Capture the cell that displays the provided text and extract its (x, y) central coordinate. 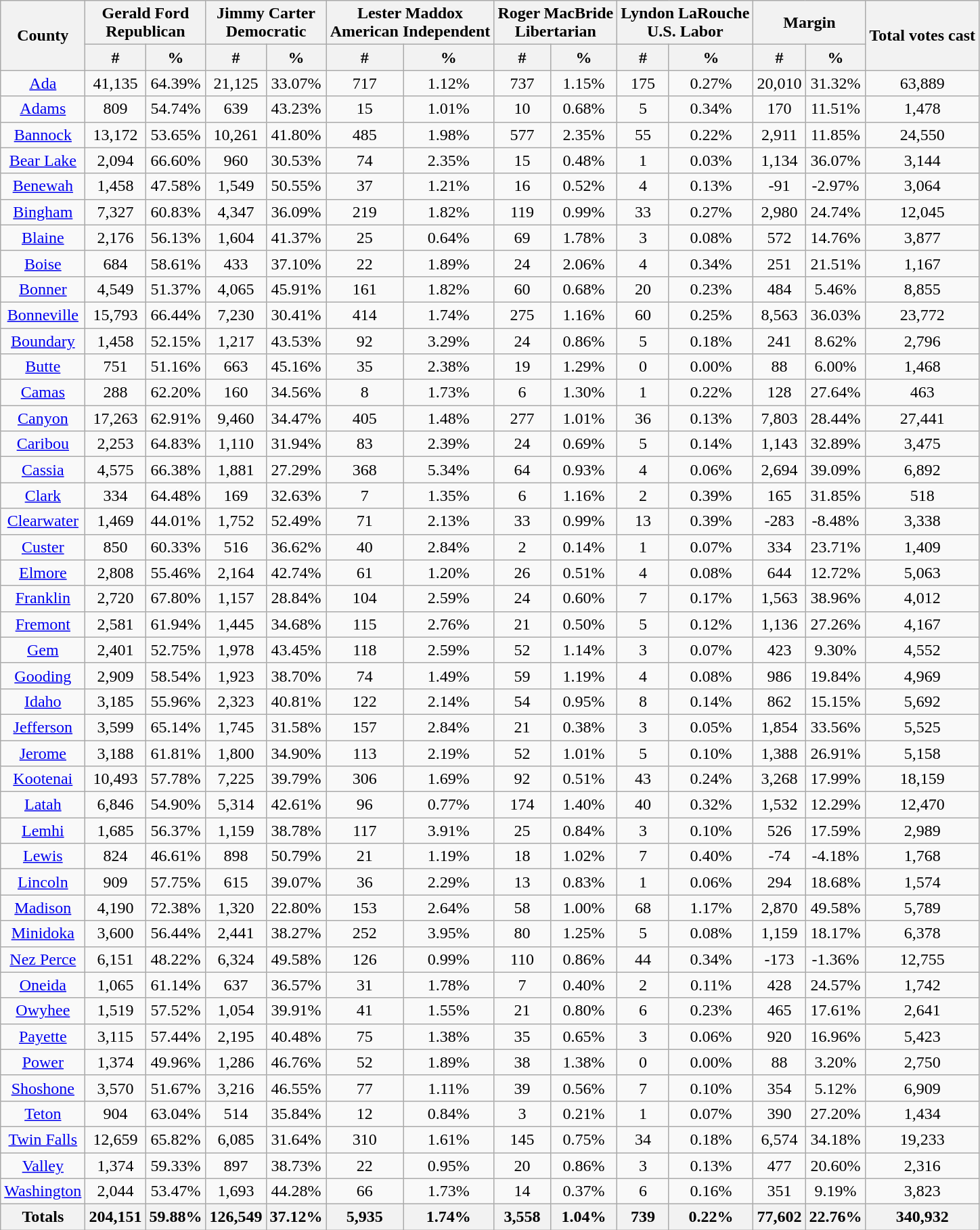
60.33% (176, 547)
1,143 (780, 444)
0.37% (583, 1191)
1.35% (449, 496)
61.81% (176, 753)
Valley (43, 1165)
64.83% (176, 444)
39 (522, 1088)
41.37% (296, 238)
24.57% (835, 985)
34 (643, 1139)
56.13% (176, 238)
37 (364, 186)
31.58% (296, 727)
30.41% (296, 315)
Camas (43, 393)
1,768 (922, 856)
1,519 (115, 1011)
1,742 (922, 985)
11.85% (835, 135)
57.44% (176, 1036)
52.75% (176, 650)
52.15% (176, 341)
644 (780, 573)
2.06% (583, 263)
19.84% (835, 676)
27.20% (835, 1114)
8.62% (835, 341)
Teton (43, 1114)
5.46% (835, 289)
-91 (780, 186)
898 (236, 856)
40.48% (296, 1036)
Boise (43, 263)
83 (364, 444)
Kootenai (43, 779)
1.20% (449, 573)
Nez Perce (43, 959)
52.49% (296, 521)
55.96% (176, 701)
0.21% (583, 1114)
27.29% (296, 470)
34.90% (296, 753)
Lester MaddoxAmerican Independent (410, 23)
Caribou (43, 444)
42.61% (296, 805)
2.64% (449, 908)
61.94% (176, 624)
577 (522, 135)
122 (364, 701)
8,855 (922, 289)
526 (780, 831)
43 (643, 779)
28.84% (296, 598)
3,144 (922, 160)
53.47% (176, 1191)
54.90% (176, 805)
2,911 (780, 135)
Twin Falls (43, 1139)
739 (643, 1217)
9.30% (835, 650)
44.01% (176, 521)
26.91% (835, 753)
174 (522, 805)
1,469 (115, 521)
15,793 (115, 315)
6,085 (236, 1139)
1.12% (449, 83)
1,978 (236, 650)
26 (522, 573)
Clearwater (43, 521)
433 (236, 263)
33.07% (296, 83)
1.00% (583, 908)
5,314 (236, 805)
5,063 (922, 573)
6.00% (835, 367)
5,789 (922, 908)
71 (364, 521)
22.76% (835, 1217)
23.71% (835, 547)
4,552 (922, 650)
15.15% (835, 701)
1.02% (583, 856)
Owyhee (43, 1011)
66.44% (176, 315)
1.55% (449, 1011)
241 (780, 341)
2.39% (449, 444)
47.58% (176, 186)
3,268 (780, 779)
2,720 (115, 598)
63.04% (176, 1114)
64.39% (176, 83)
14.76% (835, 238)
288 (115, 393)
219 (364, 212)
39.09% (835, 470)
42.74% (296, 573)
1,574 (922, 882)
0.77% (449, 805)
484 (780, 289)
Lewis (43, 856)
-4.18% (835, 856)
Ada (43, 83)
428 (780, 985)
3,600 (115, 934)
275 (522, 315)
572 (780, 238)
0.65% (583, 1036)
38.70% (296, 676)
160 (236, 393)
1,800 (236, 753)
41,135 (115, 83)
46.61% (176, 856)
48.22% (176, 959)
1,752 (236, 521)
518 (922, 496)
1,445 (236, 624)
60.83% (176, 212)
-1.36% (835, 959)
0.80% (583, 1011)
165 (780, 496)
12,045 (922, 212)
7,225 (236, 779)
50.79% (296, 856)
10,493 (115, 779)
36.09% (296, 212)
3.91% (449, 831)
Elmore (43, 573)
0.83% (583, 882)
5.12% (835, 1088)
4,012 (922, 598)
477 (780, 1165)
Custer (43, 547)
310 (364, 1139)
2,401 (115, 650)
5.34% (449, 470)
3,877 (922, 238)
-173 (780, 959)
Power (43, 1062)
1.17% (711, 908)
57.78% (176, 779)
34.56% (296, 393)
3,064 (922, 186)
58.54% (176, 676)
1,388 (780, 753)
75 (364, 1036)
1,923 (236, 676)
37.10% (296, 263)
38.78% (296, 831)
Adams (43, 109)
7,803 (780, 418)
41.80% (296, 135)
1,409 (922, 547)
1.30% (583, 393)
32.89% (835, 444)
2,176 (115, 238)
50.55% (296, 186)
10 (522, 109)
1.21% (449, 186)
7,327 (115, 212)
6,909 (922, 1088)
0.69% (583, 444)
36.62% (296, 547)
0.03% (711, 160)
920 (780, 1036)
96 (364, 805)
County (43, 35)
69 (522, 238)
0.25% (711, 315)
0.60% (583, 598)
19,233 (922, 1139)
145 (522, 1139)
514 (236, 1114)
38.96% (835, 598)
33.56% (835, 727)
1.61% (449, 1139)
31.85% (835, 496)
465 (780, 1011)
2.29% (449, 882)
58 (522, 908)
34.68% (296, 624)
Margin (809, 23)
1,054 (236, 1011)
22.80% (296, 908)
463 (922, 393)
12 (364, 1114)
5,158 (922, 753)
118 (364, 650)
59.88% (176, 1217)
169 (236, 496)
55 (643, 135)
45.16% (296, 367)
1,065 (115, 985)
368 (364, 470)
751 (115, 367)
157 (364, 727)
Franklin (43, 598)
423 (780, 650)
65.82% (176, 1139)
66.38% (176, 470)
Oneida (43, 985)
21,125 (236, 83)
2,870 (780, 908)
39.07% (296, 882)
1,468 (922, 367)
294 (780, 882)
Butte (43, 367)
40.81% (296, 701)
64.48% (176, 496)
3,188 (115, 753)
66 (364, 1191)
17.99% (835, 779)
2,044 (115, 1191)
0.38% (583, 727)
44.28% (296, 1191)
61 (364, 573)
30.53% (296, 160)
1.48% (449, 418)
77,602 (780, 1217)
7,230 (236, 315)
-2.97% (835, 186)
119 (522, 212)
36.57% (296, 985)
5,423 (922, 1036)
1,320 (236, 908)
204,151 (115, 1217)
44 (643, 959)
1.04% (583, 1217)
31.94% (296, 444)
637 (236, 985)
960 (236, 160)
55.46% (176, 573)
1,167 (922, 263)
31.32% (835, 83)
1.11% (449, 1088)
12,755 (922, 959)
59 (522, 676)
2,094 (115, 160)
37.12% (296, 1217)
Bonneville (43, 315)
809 (115, 109)
5,692 (922, 701)
27,441 (922, 418)
2,796 (922, 341)
1.49% (449, 676)
Blaine (43, 238)
49.96% (176, 1062)
57.75% (176, 882)
57.52% (176, 1011)
3,216 (236, 1088)
12,659 (115, 1139)
0.75% (583, 1139)
3,115 (115, 1036)
63,889 (922, 83)
717 (364, 83)
Roger MacBrideLibertarian (556, 23)
485 (364, 135)
390 (780, 1114)
58.61% (176, 263)
2,195 (236, 1036)
1.98% (449, 135)
2,323 (236, 701)
986 (780, 676)
0.05% (711, 727)
1,286 (236, 1062)
1,745 (236, 727)
80 (522, 934)
0.24% (711, 779)
0.12% (711, 624)
53.65% (176, 135)
1.69% (449, 779)
354 (780, 1088)
21.51% (835, 263)
1.14% (583, 650)
46.55% (296, 1088)
2,441 (236, 934)
1,110 (236, 444)
1,563 (780, 598)
2,980 (780, 212)
2.14% (449, 701)
18,159 (922, 779)
18 (522, 856)
61.14% (176, 985)
6,574 (780, 1139)
862 (780, 701)
2,694 (780, 470)
Clark (43, 496)
170 (780, 109)
39.79% (296, 779)
1.15% (583, 83)
2,253 (115, 444)
2,750 (922, 1062)
0.32% (711, 805)
20.60% (835, 1165)
2.13% (449, 521)
4,575 (115, 470)
2,989 (922, 831)
4,969 (922, 676)
43.45% (296, 650)
Lemhi (43, 831)
10,261 (236, 135)
24,550 (922, 135)
31 (364, 985)
Totals (43, 1217)
34.47% (296, 418)
Gooding (43, 676)
18.17% (835, 934)
1,881 (236, 470)
Gem (43, 650)
2.38% (449, 367)
2,909 (115, 676)
Lincoln (43, 882)
0.93% (583, 470)
110 (522, 959)
62.20% (176, 393)
1,434 (922, 1114)
Jefferson (43, 727)
-74 (780, 856)
34.18% (835, 1139)
12,470 (922, 805)
0.52% (583, 186)
3.20% (835, 1062)
9.19% (835, 1191)
639 (236, 109)
45.91% (296, 289)
18.68% (835, 882)
251 (780, 263)
351 (780, 1191)
32.63% (296, 496)
11.51% (835, 109)
153 (364, 908)
1,604 (236, 238)
Madison (43, 908)
Jerome (43, 753)
6,846 (115, 805)
17.59% (835, 831)
Bingham (43, 212)
3,558 (522, 1217)
3,338 (922, 521)
1,134 (780, 160)
663 (236, 367)
24.74% (835, 212)
16 (522, 186)
615 (236, 882)
850 (115, 547)
4,167 (922, 624)
35.84% (296, 1114)
14 (522, 1191)
3,823 (922, 1191)
51.16% (176, 367)
13,172 (115, 135)
113 (364, 753)
126 (364, 959)
43.23% (296, 109)
62.91% (176, 418)
51.67% (176, 1088)
41 (364, 1011)
3,475 (922, 444)
8,563 (780, 315)
161 (364, 289)
67.80% (176, 598)
824 (115, 856)
Lyndon LaRoucheU.S. Labor (685, 23)
4,347 (236, 212)
19 (522, 367)
909 (115, 882)
6,151 (115, 959)
66.60% (176, 160)
Bannock (43, 135)
684 (115, 263)
54.74% (176, 109)
39.91% (296, 1011)
64 (522, 470)
4,549 (115, 289)
277 (522, 418)
0.11% (711, 985)
43.53% (296, 341)
17,263 (115, 418)
12.29% (835, 805)
65.14% (176, 727)
1.29% (583, 367)
3,599 (115, 727)
Total votes cast (922, 35)
0.17% (711, 598)
340,932 (922, 1217)
17.61% (835, 1011)
175 (643, 83)
36.03% (835, 315)
Gerald FordRepublican (146, 23)
46.76% (296, 1062)
0.64% (449, 238)
1,136 (780, 624)
4,065 (236, 289)
0.16% (711, 1191)
1,532 (780, 805)
0.56% (583, 1088)
77 (364, 1088)
1,685 (115, 831)
27.26% (835, 624)
2,581 (115, 624)
2,164 (236, 573)
1,157 (236, 598)
Jimmy CarterDemocratic (266, 23)
Cassia (43, 470)
1,693 (236, 1191)
Fremont (43, 624)
72.38% (176, 908)
Washington (43, 1191)
20,010 (780, 83)
737 (522, 83)
2,641 (922, 1011)
252 (364, 934)
-8.48% (835, 521)
3,570 (115, 1088)
414 (364, 315)
128 (780, 393)
16.96% (835, 1036)
4,190 (115, 908)
126,549 (236, 1217)
Bonner (43, 289)
6,378 (922, 934)
1,478 (922, 109)
Latah (43, 805)
31.64% (296, 1139)
-283 (780, 521)
Payette (43, 1036)
3.95% (449, 934)
115 (364, 624)
904 (115, 1114)
1,854 (780, 727)
1,549 (236, 186)
Boundary (43, 341)
0.48% (583, 160)
54 (522, 701)
56.44% (176, 934)
38 (522, 1062)
3,185 (115, 701)
897 (236, 1165)
3.29% (449, 341)
Minidoka (43, 934)
1.40% (583, 805)
51.37% (176, 289)
Shoshone (43, 1088)
1.25% (583, 934)
306 (364, 779)
38.73% (296, 1165)
36.07% (835, 160)
117 (364, 831)
Idaho (43, 701)
12.72% (835, 573)
2,316 (922, 1165)
Canyon (43, 418)
68 (643, 908)
27.64% (835, 393)
Bear Lake (43, 160)
0.50% (583, 624)
59.33% (176, 1165)
38.27% (296, 934)
Benewah (43, 186)
5,525 (922, 727)
405 (364, 418)
2.76% (449, 624)
6,892 (922, 470)
6,324 (236, 959)
23,772 (922, 315)
104 (364, 598)
28.44% (835, 418)
2.19% (449, 753)
2,808 (115, 573)
5,935 (364, 1217)
56.37% (176, 831)
516 (236, 547)
9,460 (236, 418)
1,217 (236, 341)
